Scan for the cell matching the given text and deliver its [X, Y] coordinate at center. 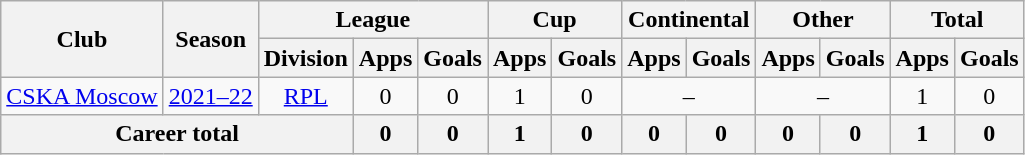
Total [957, 20]
Division [306, 58]
Cup [555, 20]
Club [82, 39]
2021–22 [210, 96]
Career total [178, 134]
Other [823, 20]
Season [210, 39]
League [372, 20]
RPL [306, 96]
CSKA Moscow [82, 96]
Continental [689, 20]
